From the cell containing the given text, extract its center point as [X, Y] coordinate. 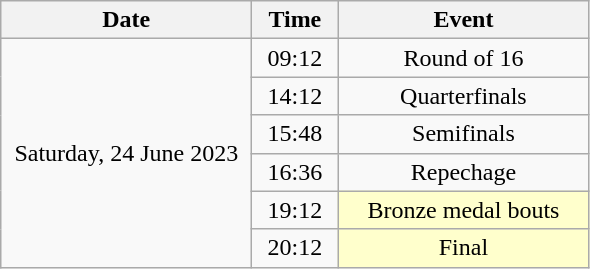
Quarterfinals [464, 96]
20:12 [295, 248]
Semifinals [464, 134]
19:12 [295, 210]
15:48 [295, 134]
Bronze medal bouts [464, 210]
Event [464, 20]
Round of 16 [464, 58]
16:36 [295, 172]
09:12 [295, 58]
Repechage [464, 172]
Saturday, 24 June 2023 [126, 153]
Date [126, 20]
14:12 [295, 96]
Final [464, 248]
Time [295, 20]
